Return the [X, Y] coordinate for the center point of the cell that contains the specified text.  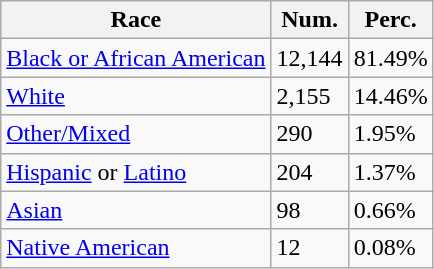
290 [310, 134]
98 [310, 210]
14.46% [390, 96]
1.95% [390, 134]
0.66% [390, 210]
Black or African American [136, 58]
Other/Mixed [136, 134]
81.49% [390, 58]
Perc. [390, 20]
12 [310, 248]
Hispanic or Latino [136, 172]
Num. [310, 20]
1.37% [390, 172]
White [136, 96]
12,144 [310, 58]
Asian [136, 210]
2,155 [310, 96]
Race [136, 20]
0.08% [390, 248]
Native American [136, 248]
204 [310, 172]
